Identify which cell holds the provided text, then report its [X, Y] central coordinate. 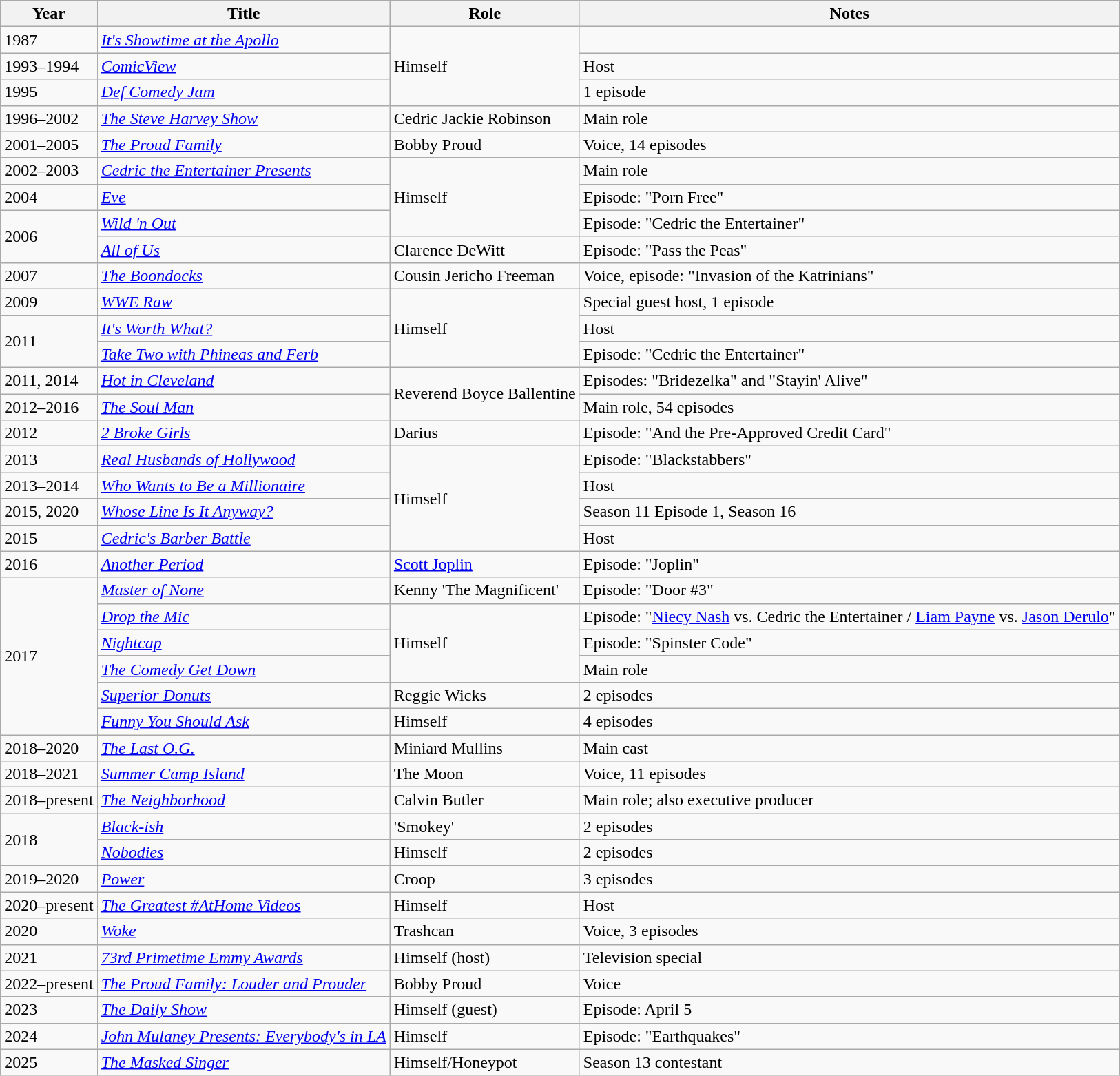
2013–2014 [49, 486]
Hot in Cleveland [244, 381]
Power [244, 879]
Episode: "Niecy Nash vs. Cedric the Entertainer / Liam Payne vs. Jason Derulo" [849, 617]
2021 [49, 958]
2024 [49, 1036]
Title [244, 14]
Notes [849, 14]
73rd Primetime Emmy Awards [244, 958]
2018–2020 [49, 747]
Season 13 contestant [849, 1062]
The Daily Show [244, 1010]
Summer Camp Island [244, 774]
Television special [849, 958]
1987 [49, 40]
Episodes: "Bridezelka" and "Stayin' Alive" [849, 381]
Clarence DeWitt [485, 249]
2018–present [49, 800]
Year [49, 14]
2009 [49, 302]
2 Broke Girls [244, 433]
ComicView [244, 66]
The Boondocks [244, 276]
2012–2016 [49, 407]
2004 [49, 197]
Real Husbands of Hollywood [244, 459]
2017 [49, 656]
Himself/Honeypot [485, 1062]
1996–2002 [49, 118]
'Smokey' [485, 827]
The Last O.G. [244, 747]
2018–2021 [49, 774]
Himself (guest) [485, 1010]
Cedric's Barber Battle [244, 538]
Nobodies [244, 853]
2023 [49, 1010]
Reverend Boyce Ballentine [485, 394]
Whose Line Is It Anyway? [244, 512]
Main role; also executive producer [849, 800]
Voice, episode: "Invasion of the Katrinians" [849, 276]
Episode: "Pass the Peas" [849, 249]
2020–present [49, 905]
Master of None [244, 590]
Episode: "Spinster Code" [849, 643]
Episode: "And the Pre-Approved Credit Card" [849, 433]
2007 [49, 276]
Voice, 11 episodes [849, 774]
The Moon [485, 774]
All of Us [244, 249]
Another Period [244, 564]
Main role, 54 episodes [849, 407]
The Proud Family [244, 145]
Himself (host) [485, 958]
Voice, 14 episodes [849, 145]
2001–2005 [49, 145]
Episode: "Porn Free" [849, 197]
The Neighborhood [244, 800]
Take Two with Phineas and Ferb [244, 355]
Black-ish [244, 827]
3 episodes [849, 879]
2012 [49, 433]
The Comedy Get Down [244, 669]
2018 [49, 840]
Voice [849, 984]
2011 [49, 342]
Superior Donuts [244, 695]
2025 [49, 1062]
The Proud Family: Louder and Prouder [244, 984]
The Masked Singer [244, 1062]
Cousin Jericho Freeman [485, 276]
Cedric the Entertainer Presents [244, 171]
WWE Raw [244, 302]
2019–2020 [49, 879]
Episode: "Blackstabbers" [849, 459]
2002–2003 [49, 171]
2022–present [49, 984]
1995 [49, 92]
Scott Joplin [485, 564]
2015 [49, 538]
2016 [49, 564]
The Soul Man [244, 407]
Episode: "Door #3" [849, 590]
Main cast [849, 747]
Episode: "Earthquakes" [849, 1036]
Role [485, 14]
2013 [49, 459]
1993–1994 [49, 66]
Trashcan [485, 931]
John Mulaney Presents: Everybody's in LA [244, 1036]
Special guest host, 1 episode [849, 302]
Darius [485, 433]
Drop the Mic [244, 617]
Episode: April 5 [849, 1010]
Cedric Jackie Robinson [485, 118]
Calvin Butler [485, 800]
Reggie Wicks [485, 695]
The Greatest #AtHome Videos [244, 905]
Croop [485, 879]
Episode: "Joplin" [849, 564]
Eve [244, 197]
Voice, 3 episodes [849, 931]
4 episodes [849, 721]
Season 11 Episode 1, Season 16 [849, 512]
It's Worth What? [244, 329]
Miniard Mullins [485, 747]
The Steve Harvey Show [244, 118]
Woke [244, 931]
Wild 'n Out [244, 223]
2011, 2014 [49, 381]
2020 [49, 931]
Who Wants to Be a Millionaire [244, 486]
1 episode [849, 92]
2015, 2020 [49, 512]
Nightcap [244, 643]
Kenny 'The Magnificent' [485, 590]
Def Comedy Jam [244, 92]
2006 [49, 236]
Funny You Should Ask [244, 721]
It's Showtime at the Apollo [244, 40]
